Provide the (x, y) coordinate of the cell's center where the given text is located.  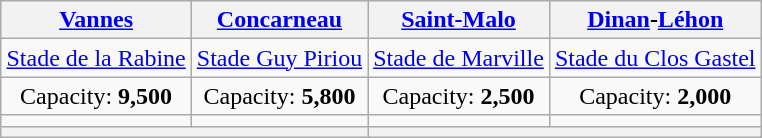
Stade de Marville (459, 58)
Capacity: 2,500 (459, 96)
Capacity: 2,000 (655, 96)
Saint-Malo (459, 20)
Stade du Clos Gastel (655, 58)
Capacity: 9,500 (96, 96)
Stade de la Rabine (96, 58)
Stade Guy Piriou (279, 58)
Concarneau (279, 20)
Capacity: 5,800 (279, 96)
Dinan-Léhon (655, 20)
Vannes (96, 20)
